Provide the (X, Y) coordinate of the cell's center where the given text is located.  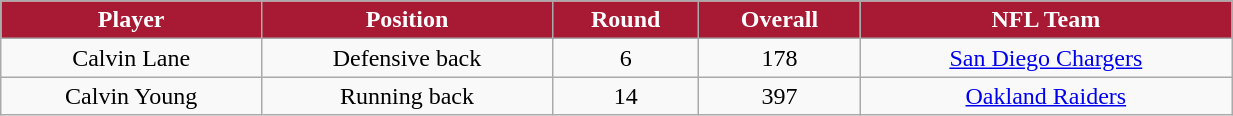
Round (626, 20)
Player (132, 20)
Running back (408, 96)
NFL Team (1046, 20)
San Diego Chargers (1046, 58)
Position (408, 20)
Calvin Young (132, 96)
6 (626, 58)
397 (780, 96)
Calvin Lane (132, 58)
Overall (780, 20)
Oakland Raiders (1046, 96)
178 (780, 58)
Defensive back (408, 58)
14 (626, 96)
